From the cell containing the given text, extract its center point as [X, Y] coordinate. 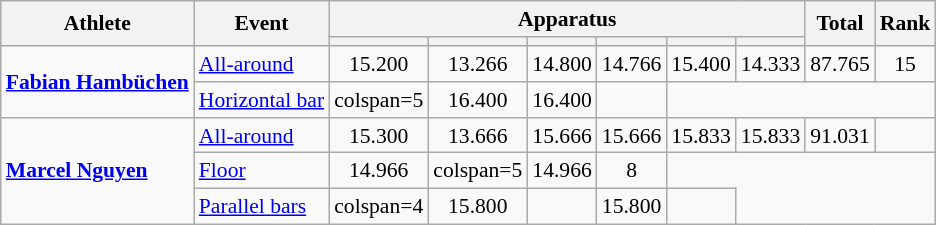
15 [906, 64]
Floor [262, 171]
15.400 [700, 64]
colspan=4 [378, 207]
Fabian Hambüchen [98, 82]
13.666 [478, 136]
87.765 [840, 64]
Apparatus [567, 19]
Parallel bars [262, 207]
Marcel Nguyen [98, 172]
91.031 [840, 136]
14.766 [632, 64]
8 [632, 171]
Event [262, 24]
15.300 [378, 136]
13.266 [478, 64]
14.800 [562, 64]
Horizontal bar [262, 100]
14.333 [770, 64]
Athlete [98, 24]
Rank [906, 24]
15.200 [378, 64]
Total [840, 24]
